Provide the [X, Y] coordinate of the cell's center where the given text is located.  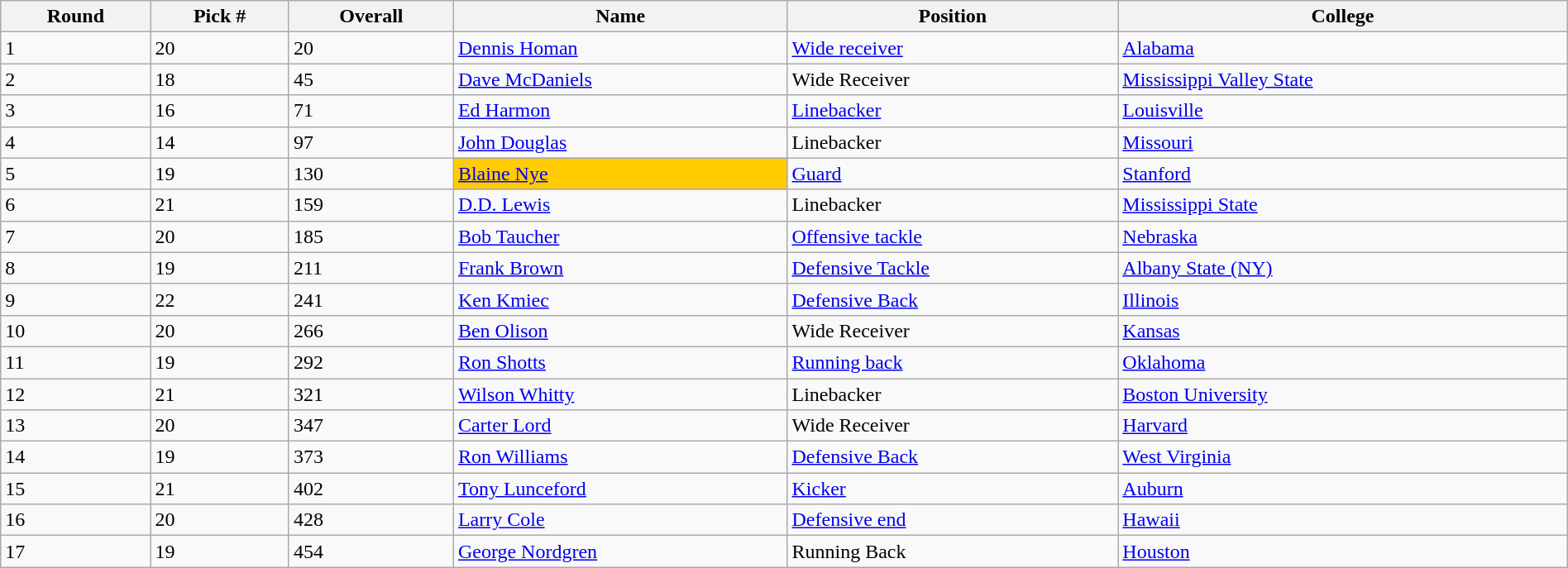
Louisville [1343, 111]
292 [370, 362]
Offensive tackle [953, 236]
15 [76, 489]
Carter Lord [620, 426]
Tony Lunceford [620, 489]
Kansas [1343, 331]
Position [953, 17]
11 [76, 362]
Dave McDaniels [620, 79]
Frank Brown [620, 268]
Missouri [1343, 142]
Mississippi Valley State [1343, 79]
402 [370, 489]
4 [76, 142]
428 [370, 520]
Defensive Tackle [953, 268]
9 [76, 299]
2 [76, 79]
Illinois [1343, 299]
347 [370, 426]
Blaine Nye [620, 174]
3 [76, 111]
Auburn [1343, 489]
Boston University [1343, 394]
1 [76, 48]
5 [76, 174]
Ken Kmiec [620, 299]
Overall [370, 17]
Guard [953, 174]
Harvard [1343, 426]
Hawaii [1343, 520]
130 [370, 174]
373 [370, 457]
Pick # [220, 17]
Dennis Homan [620, 48]
Oklahoma [1343, 362]
7 [76, 236]
266 [370, 331]
Running back [953, 362]
454 [370, 551]
13 [76, 426]
College [1343, 17]
Wilson Whitty [620, 394]
Defensive end [953, 520]
Ed Harmon [620, 111]
321 [370, 394]
Ron Shotts [620, 362]
Kicker [953, 489]
8 [76, 268]
159 [370, 205]
Alabama [1343, 48]
6 [76, 205]
97 [370, 142]
George Nordgren [620, 551]
Albany State (NY) [1343, 268]
Mississippi State [1343, 205]
Larry Cole [620, 520]
18 [220, 79]
Nebraska [1343, 236]
241 [370, 299]
Round [76, 17]
17 [76, 551]
211 [370, 268]
Ben Olison [620, 331]
D.D. Lewis [620, 205]
45 [370, 79]
Name [620, 17]
10 [76, 331]
Stanford [1343, 174]
22 [220, 299]
West Virginia [1343, 457]
Wide receiver [953, 48]
Running Back [953, 551]
Ron Williams [620, 457]
Bob Taucher [620, 236]
John Douglas [620, 142]
Houston [1343, 551]
71 [370, 111]
12 [76, 394]
185 [370, 236]
